Output the [x, y] coordinate of the center of the cell containing the given text.  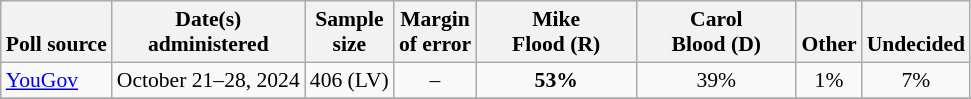
Other [828, 32]
MikeFlood (R) [556, 32]
October 21–28, 2024 [208, 80]
406 (LV) [350, 80]
1% [828, 80]
CarolBlood (D) [716, 32]
Marginof error [435, 32]
Samplesize [350, 32]
39% [716, 80]
YouGov [56, 80]
Poll source [56, 32]
Date(s)administered [208, 32]
53% [556, 80]
Undecided [916, 32]
7% [916, 80]
– [435, 80]
